Return [X, Y] of the center of cell containing provided text 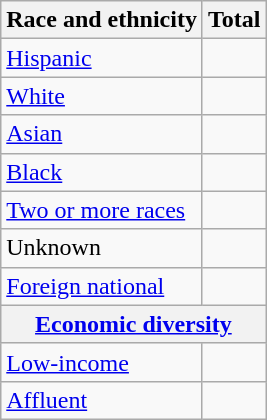
Affluent [102, 400]
White [102, 96]
Low-income [102, 362]
Foreign national [102, 286]
Total [234, 20]
Black [102, 172]
Race and ethnicity [102, 20]
Hispanic [102, 58]
Two or more races [102, 210]
Unknown [102, 248]
Economic diversity [134, 324]
Asian [102, 134]
